Capture the cell that displays the provided text and extract its [x, y] central coordinate. 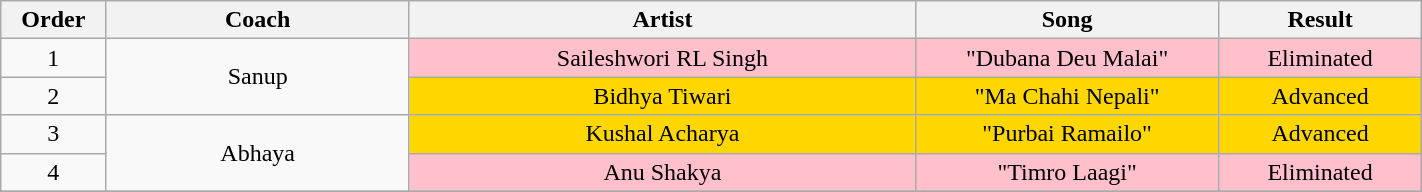
4 [54, 172]
"Dubana Deu Malai" [1067, 58]
Coach [258, 20]
"Ma Chahi Nepali" [1067, 96]
Bidhya Tiwari [662, 96]
Sanup [258, 77]
3 [54, 134]
1 [54, 58]
Kushal Acharya [662, 134]
Saileshwori RL Singh [662, 58]
2 [54, 96]
"Purbai Ramailo" [1067, 134]
Anu Shakya [662, 172]
Result [1320, 20]
Abhaya [258, 153]
Song [1067, 20]
"Timro Laagi" [1067, 172]
Order [54, 20]
Artist [662, 20]
